Locate the cell with the specified text and output its [X, Y] center coordinate. 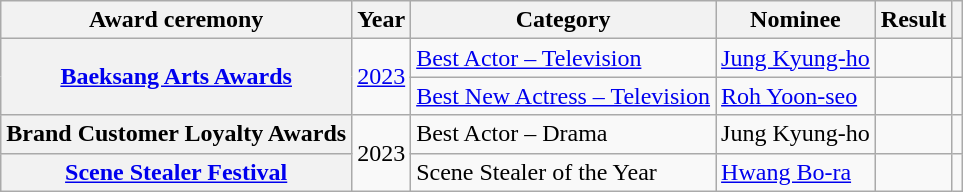
Best New Actress – Television [564, 96]
Scene Stealer of the Year [564, 172]
Category [564, 20]
Result [913, 20]
Best Actor – Television [564, 58]
Roh Yoon-seo [796, 96]
Brand Customer Loyalty Awards [176, 134]
Nominee [796, 20]
Baeksang Arts Awards [176, 77]
Hwang Bo-ra [796, 172]
Best Actor – Drama [564, 134]
Scene Stealer Festival [176, 172]
Award ceremony [176, 20]
Year [382, 20]
